Extract the (X, Y) coordinate from the center of the cell holding the provided text.  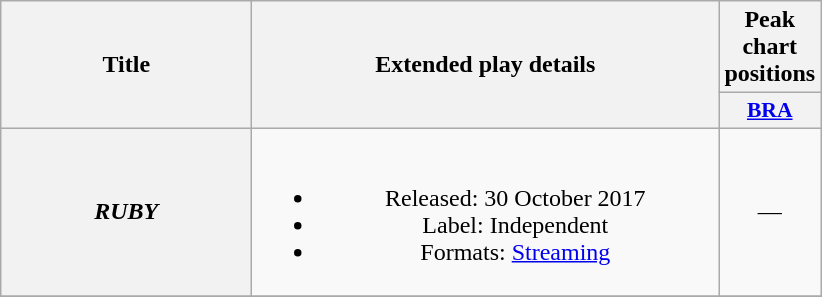
Title (126, 65)
Peak chart positions (770, 47)
BRA (770, 111)
RUBY (126, 212)
— (770, 212)
Released: 30 October 2017Label: IndependentFormats: Streaming (486, 212)
Extended play details (486, 65)
